Locate the cell with the specified text and output its [x, y] center coordinate. 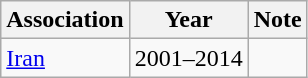
Association [65, 20]
Iran [65, 58]
Year [188, 20]
2001–2014 [188, 58]
Note [278, 20]
